Provide the [x, y] coordinate of the cell's center where the given text is located.  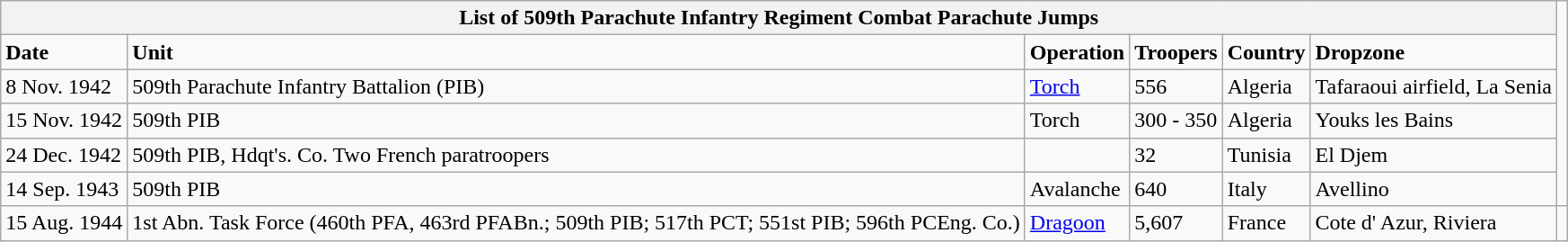
Avalanche [1077, 189]
300 - 350 [1176, 121]
Avellino [1433, 189]
5,607 [1176, 223]
El Djem [1433, 155]
Tafaraoui airfield, La Senia [1433, 86]
Dragoon [1077, 223]
1st Abn. Task Force (460th PFA, 463rd PFABn.; 509th PIB; 517th PCT; 551st PIB; 596th PCEng. Co.) [577, 223]
Troopers [1176, 52]
List of 509th Parachute Infantry Regiment Combat Parachute Jumps [780, 18]
509th PIB, Hdqt's. Co. Two French paratroopers [577, 155]
Dropzone [1433, 52]
France [1266, 223]
Country [1266, 52]
Operation [1077, 52]
Cote d' Azur, Riviera [1433, 223]
15 Nov. 1942 [65, 121]
Italy [1266, 189]
24 Dec. 1942 [65, 155]
Youks les Bains [1433, 121]
14 Sep. 1943 [65, 189]
Date [65, 52]
556 [1176, 86]
Unit [577, 52]
32 [1176, 155]
Tunisia [1266, 155]
509th Parachute Infantry Battalion (PIB) [577, 86]
15 Aug. 1944 [65, 223]
640 [1176, 189]
8 Nov. 1942 [65, 86]
